Find where the given text appears and provide that cell's center as [X, Y] coordinate. 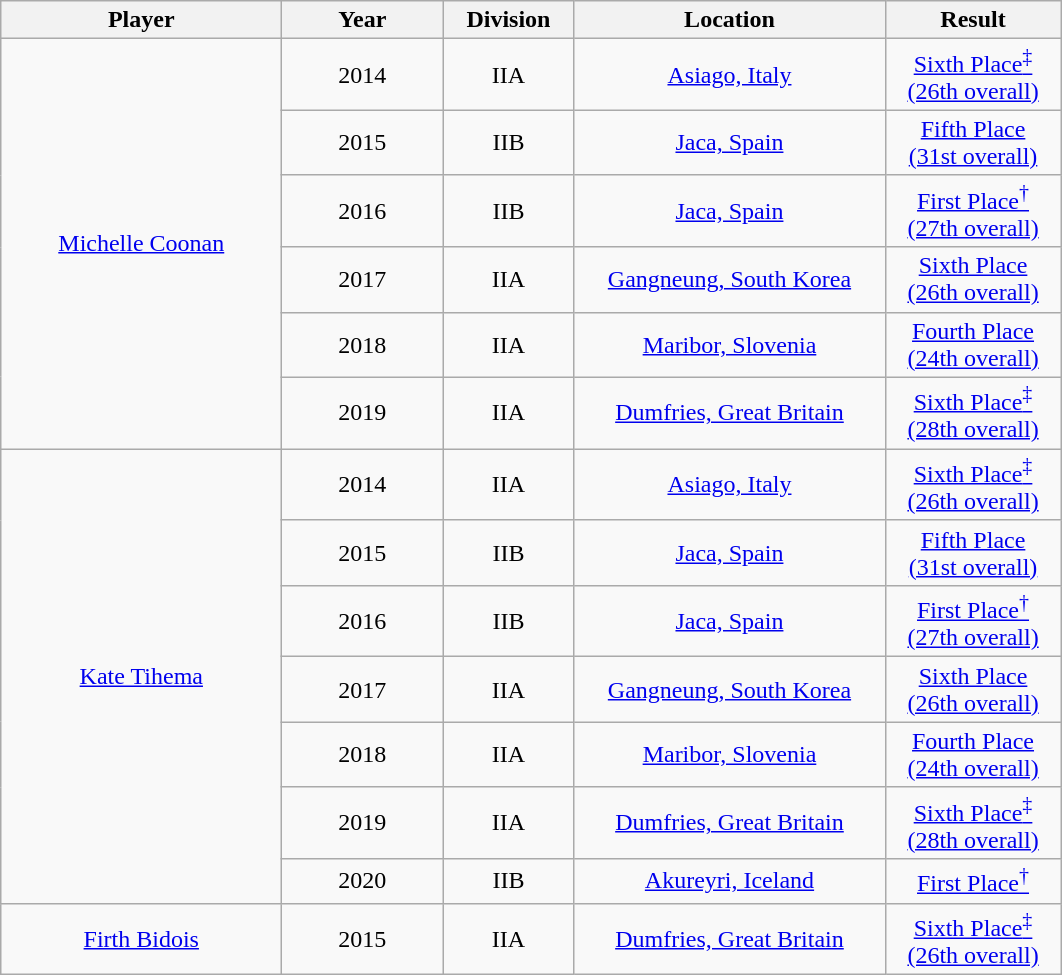
Kate Tihema [142, 676]
Result [973, 20]
Michelle Coonan [142, 244]
First Place† [973, 882]
Akureyri, Iceland [730, 882]
Player [142, 20]
Division [508, 20]
2020 [362, 882]
Firth Bidois [142, 939]
Location [730, 20]
Year [362, 20]
